Output the [x, y] coordinate of the center of the cell containing the given text.  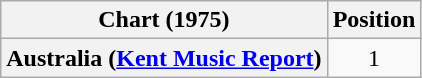
1 [374, 58]
Position [374, 20]
Chart (1975) [164, 20]
Australia (Kent Music Report) [164, 58]
